Return the [X, Y] coordinate for the center point of the cell that contains the specified text.  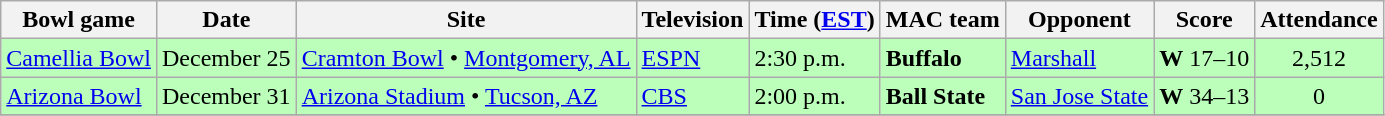
Ball State [942, 96]
Site [466, 20]
2,512 [1319, 58]
Arizona Bowl [79, 96]
Television [692, 20]
ESPN [692, 58]
Attendance [1319, 20]
San Jose State [1079, 96]
CBS [692, 96]
2:30 p.m. [814, 58]
Opponent [1079, 20]
Camellia Bowl [79, 58]
W 34–13 [1204, 96]
MAC team [942, 20]
December 25 [226, 58]
2:00 p.m. [814, 96]
Date [226, 20]
Bowl game [79, 20]
W 17–10 [1204, 58]
Marshall [1079, 58]
Time (EST) [814, 20]
Arizona Stadium • Tucson, AZ [466, 96]
December 31 [226, 96]
Score [1204, 20]
Cramton Bowl • Montgomery, AL [466, 58]
0 [1319, 96]
Buffalo [942, 58]
